Find where the given text appears and provide that cell's center as (x, y) coordinate. 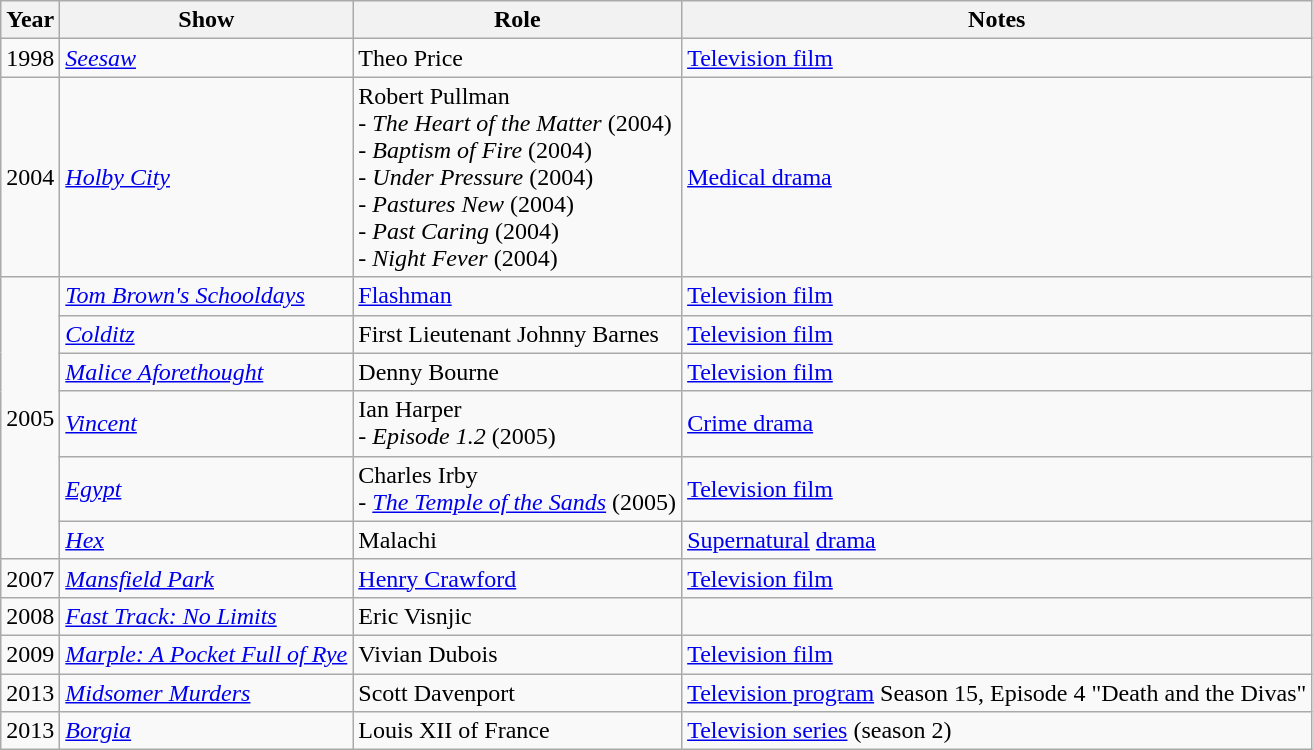
Medical drama (997, 177)
1998 (30, 58)
Holby City (206, 177)
Ian Harper- Episode 1.2 (2005) (518, 424)
First Lieutenant Johnny Barnes (518, 334)
2009 (30, 654)
Borgia (206, 731)
Midsomer Murders (206, 693)
Notes (997, 20)
Colditz (206, 334)
Flashman (518, 296)
Theo Price (518, 58)
Supernatural drama (997, 540)
Denny Bourne (518, 372)
Fast Track: No Limits (206, 616)
Vincent (206, 424)
Television program Season 15, Episode 4 "Death and the Divas" (997, 693)
Mansfield Park (206, 578)
Scott Davenport (518, 693)
Marple: A Pocket Full of Rye (206, 654)
Show (206, 20)
Charles Irby- The Temple of the Sands (2005) (518, 488)
Malice Aforethought (206, 372)
Tom Brown's Schooldays (206, 296)
2004 (30, 177)
Egypt (206, 488)
Vivian Dubois (518, 654)
2005 (30, 418)
Henry Crawford (518, 578)
Year (30, 20)
Eric Visnjic (518, 616)
Louis XII of France (518, 731)
Role (518, 20)
Crime drama (997, 424)
Television series (season 2) (997, 731)
Malachi (518, 540)
2007 (30, 578)
2008 (30, 616)
Hex (206, 540)
Seesaw (206, 58)
